Provide the [X, Y] coordinate of the cell's center where the given text is located.  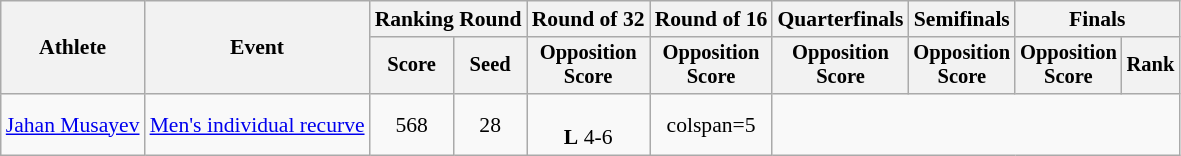
Quarterfinals [840, 19]
Finals [1097, 19]
L 4-6 [588, 124]
Round of 32 [588, 19]
Round of 16 [712, 19]
568 [412, 124]
Score [412, 66]
Men's individual recurve [258, 124]
Jahan Musayev [73, 124]
Rank [1151, 66]
colspan=5 [712, 124]
Event [258, 48]
28 [490, 124]
Athlete [73, 48]
Ranking Round [448, 19]
Seed [490, 66]
Semifinals [962, 19]
